From the cell containing the given text, extract its center point as [x, y] coordinate. 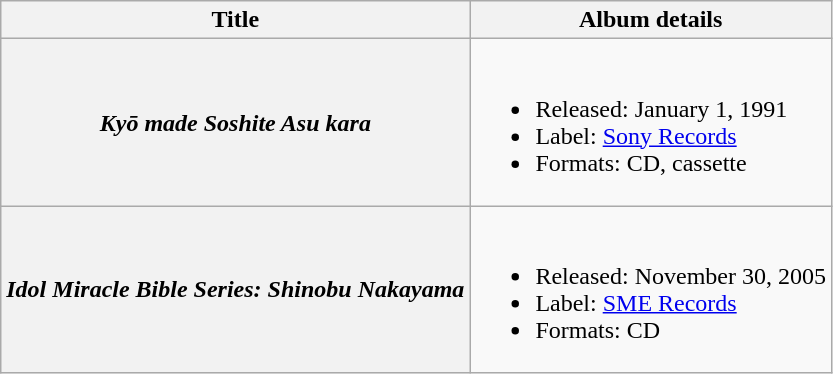
Idol Miracle Bible Series: Shinobu Nakayama [236, 290]
Released: January 1, 1991Label: Sony RecordsFormats: CD, cassette [651, 122]
Released: November 30, 2005Label: SME RecordsFormats: CD [651, 290]
Kyō made Soshite Asu kara [236, 122]
Album details [651, 20]
Title [236, 20]
